Locate the cell with the specified text and output its (x, y) center coordinate. 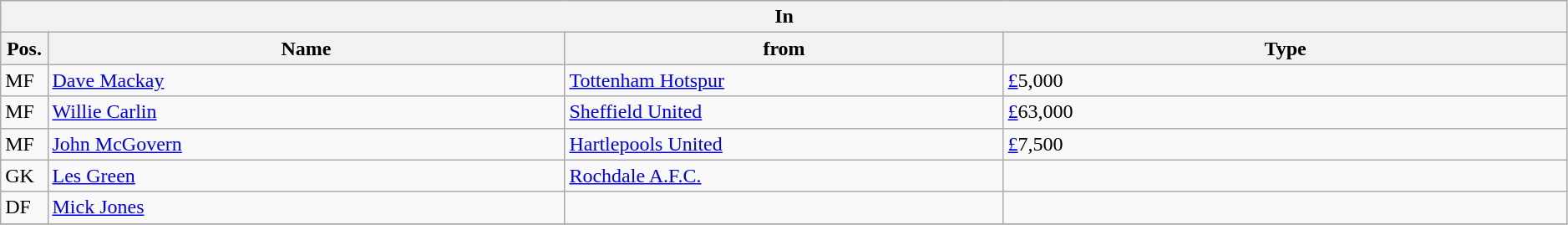
DF (24, 207)
Willie Carlin (306, 112)
Les Green (306, 176)
£7,500 (1285, 144)
£63,000 (1285, 112)
Hartlepools United (784, 144)
Name (306, 49)
from (784, 49)
In (784, 17)
£5,000 (1285, 80)
Rochdale A.F.C. (784, 176)
John McGovern (306, 144)
Mick Jones (306, 207)
Sheffield United (784, 112)
GK (24, 176)
Tottenham Hotspur (784, 80)
Type (1285, 49)
Dave Mackay (306, 80)
Pos. (24, 49)
